Output the (X, Y) coordinate of the center of the cell containing the given text.  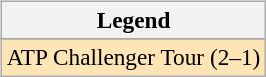
Legend (133, 20)
ATP Challenger Tour (2–1) (133, 57)
